From the cell containing the given text, extract its center point as [x, y] coordinate. 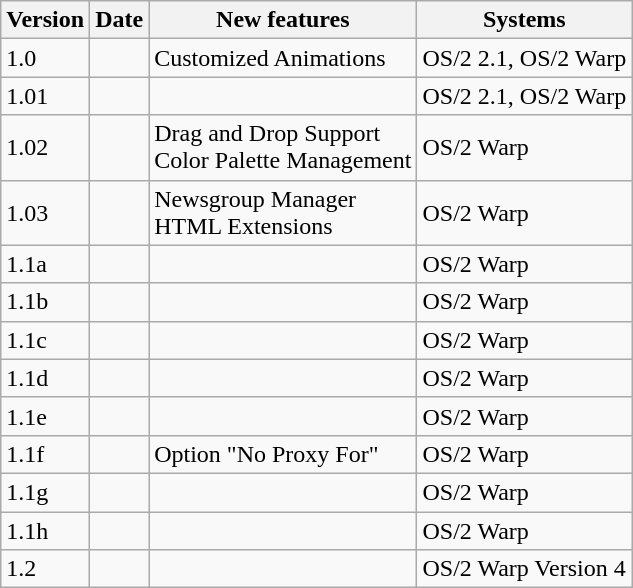
1.1g [46, 492]
OS/2 Warp Version 4 [524, 569]
1.1d [46, 378]
1.1a [46, 264]
1.1e [46, 416]
Systems [524, 20]
Newsgroup ManagerHTML Extensions [283, 212]
Customized Animations [283, 58]
New features [283, 20]
1.01 [46, 96]
1.1f [46, 454]
1.03 [46, 212]
1.1c [46, 340]
Date [120, 20]
1.1h [46, 531]
1.1b [46, 302]
Version [46, 20]
1.0 [46, 58]
Drag and Drop SupportColor Palette Management [283, 148]
Option "No Proxy For" [283, 454]
1.2 [46, 569]
1.02 [46, 148]
